For the text-containing cell, return its midpoint in (X, Y) coordinate format. 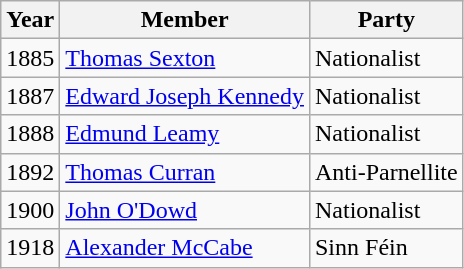
Edward Joseph Kennedy (185, 96)
1885 (30, 58)
Thomas Curran (185, 172)
Thomas Sexton (185, 58)
1887 (30, 96)
1892 (30, 172)
1888 (30, 134)
Party (386, 20)
Sinn Féin (386, 248)
Member (185, 20)
1918 (30, 248)
Alexander McCabe (185, 248)
Year (30, 20)
John O'Dowd (185, 210)
1900 (30, 210)
Edmund Leamy (185, 134)
Anti-Parnellite (386, 172)
